Provide the [x, y] coordinate of the cell's center where the given text is located.  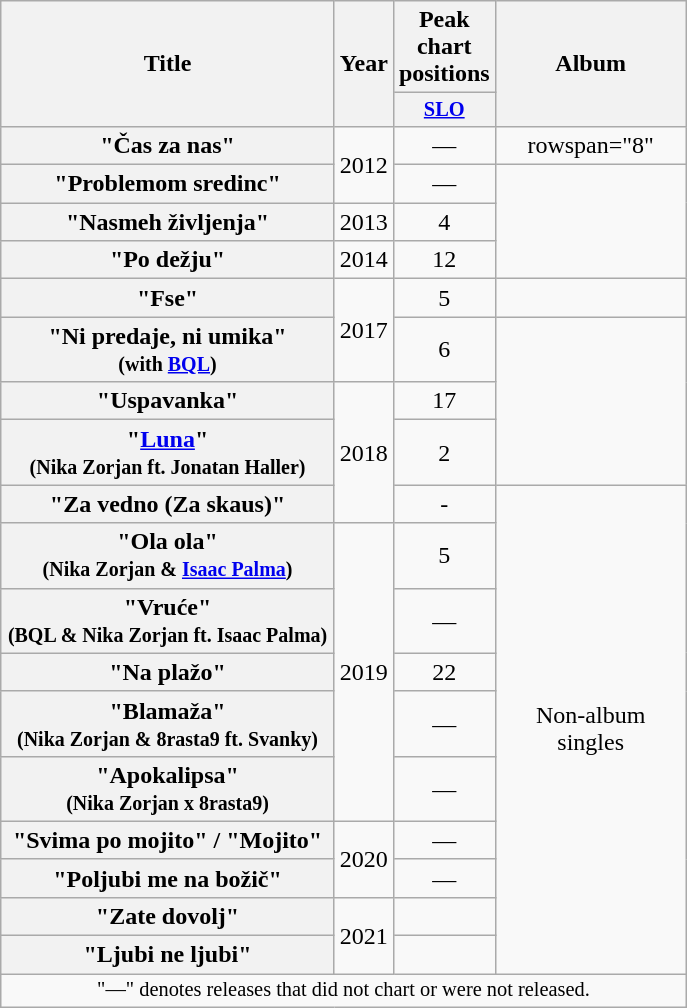
"Fse" [168, 298]
2019 [364, 672]
"Vruće"(BQL & Nika Zorjan ft. Isaac Palma) [168, 620]
2013 [364, 222]
6 [444, 350]
Non-album singles [590, 730]
Album [590, 64]
"Apokalipsa"(Nika Zorjan x 8rasta9) [168, 788]
17 [444, 401]
4 [444, 222]
"Luna"(Nika Zorjan ft. Jonatan Haller) [168, 452]
2018 [364, 452]
SLO [444, 110]
"Problemom sredinc" [168, 184]
"Uspavanka" [168, 401]
"Svima po mojito" / "Mojito" [168, 840]
- [444, 504]
"Ola ola"(Nika Zorjan & Isaac Palma) [168, 556]
12 [444, 260]
"Za vedno (Za skaus)" [168, 504]
"Zate dovolj" [168, 916]
"Ljubi ne ljubi" [168, 955]
"Ni predaje, ni umika"(with BQL) [168, 350]
Year [364, 64]
"Čas za nas" [168, 145]
"Po dežju" [168, 260]
2012 [364, 164]
"Blamaža"(Nika Zorjan & 8rasta9 ft. Svanky) [168, 724]
"Poljubi me na božič" [168, 878]
rowspan="8" [590, 145]
2020 [364, 859]
22 [444, 672]
Title [168, 64]
"Nasmeh življenja" [168, 222]
2014 [364, 260]
"—" denotes releases that did not chart or were not released. [344, 991]
"Na plažo" [168, 672]
2017 [364, 330]
Peak chart positions [444, 47]
2021 [364, 935]
2 [444, 452]
